For the text-containing cell, return its midpoint in [x, y] coordinate format. 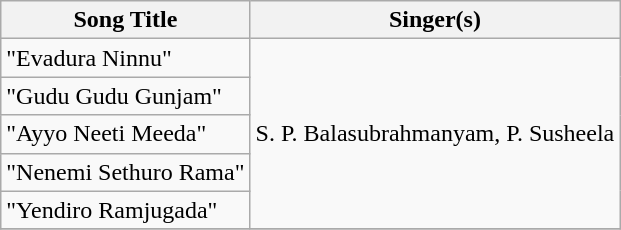
"Yendiro Ramjugada" [126, 210]
Song Title [126, 20]
"Evadura Ninnu" [126, 58]
"Nenemi Sethuro Rama" [126, 172]
S. P. Balasubrahmanyam, P. Susheela [435, 134]
"Ayyo Neeti Meeda" [126, 134]
"Gudu Gudu Gunjam" [126, 96]
Singer(s) [435, 20]
